Determine the (x, y) coordinate at the center of the cell enclosing the given text.  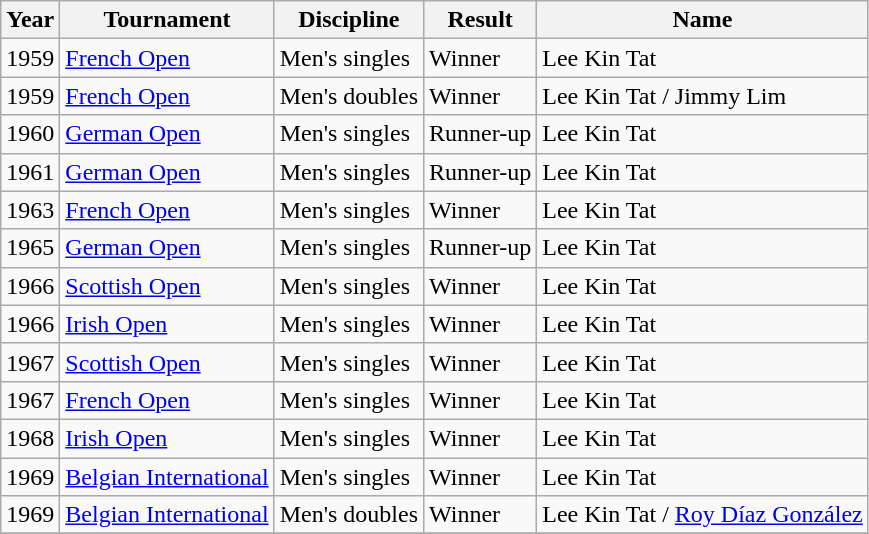
Result (480, 20)
1963 (30, 210)
Discipline (348, 20)
Lee Kin Tat / Jimmy Lim (703, 96)
Tournament (167, 20)
Year (30, 20)
Name (703, 20)
1968 (30, 438)
1961 (30, 172)
1960 (30, 134)
Lee Kin Tat / Roy Díaz González (703, 515)
1965 (30, 248)
